Determine the (X, Y) coordinate at the center of the cell enclosing the given text.  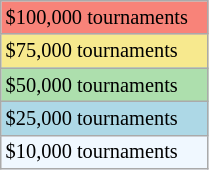
$75,000 tournaments (104, 51)
$10,000 tournaments (104, 152)
$100,000 tournaments (104, 17)
$25,000 tournaments (104, 118)
$50,000 tournaments (104, 85)
